Search for the cell housing the specified text and yield its (x, y) center coordinate. 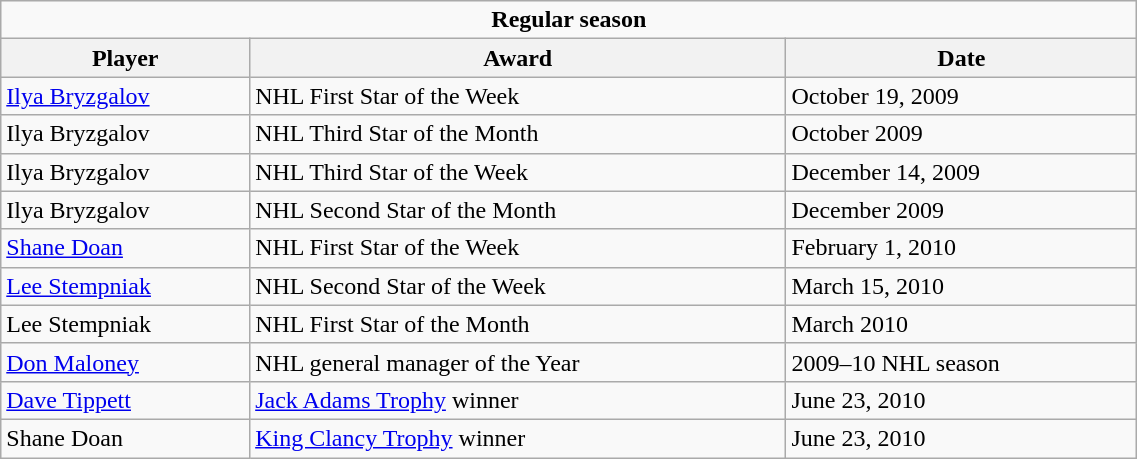
NHL Third Star of the Week (518, 172)
NHL general manager of the Year (518, 362)
Regular season (569, 20)
Date (962, 58)
Jack Adams Trophy winner (518, 400)
King Clancy Trophy winner (518, 438)
NHL Second Star of the Month (518, 210)
March 2010 (962, 324)
Player (126, 58)
NHL Third Star of the Month (518, 134)
Award (518, 58)
December 2009 (962, 210)
October 2009 (962, 134)
October 19, 2009 (962, 96)
NHL First Star of the Month (518, 324)
Dave Tippett (126, 400)
2009–10 NHL season (962, 362)
March 15, 2010 (962, 286)
Don Maloney (126, 362)
February 1, 2010 (962, 248)
NHL Second Star of the Week (518, 286)
December 14, 2009 (962, 172)
